Identify which cell holds the provided text, then report its [X, Y] central coordinate. 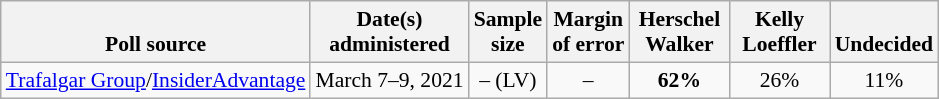
March 7–9, 2021 [389, 80]
Trafalgar Group/InsiderAdvantage [156, 80]
Date(s)administered [389, 32]
Undecided [884, 32]
11% [884, 80]
Poll source [156, 32]
HerschelWalker [679, 32]
26% [779, 80]
Marginof error [588, 32]
Samplesize [508, 32]
– (LV) [508, 80]
62% [679, 80]
KellyLoeffler [779, 32]
– [588, 80]
